From the cell containing the given text, extract its center point as (x, y) coordinate. 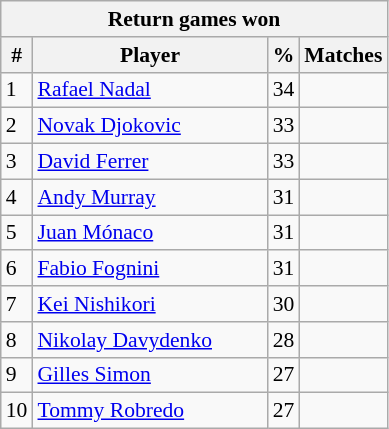
1 (17, 90)
30 (284, 304)
2 (17, 126)
Rafael Nadal (150, 90)
David Ferrer (150, 162)
Andy Murray (150, 197)
10 (17, 411)
7 (17, 304)
% (284, 55)
28 (284, 340)
Novak Djokovic (150, 126)
# (17, 55)
Fabio Fognini (150, 269)
9 (17, 375)
Return games won (194, 19)
34 (284, 90)
Gilles Simon (150, 375)
Nikolay Davydenko (150, 340)
Kei Nishikori (150, 304)
8 (17, 340)
Player (150, 55)
4 (17, 197)
3 (17, 162)
5 (17, 233)
Matches (343, 55)
Juan Mónaco (150, 233)
Tommy Robredo (150, 411)
6 (17, 269)
